Search for the cell housing the specified text and yield its (x, y) center coordinate. 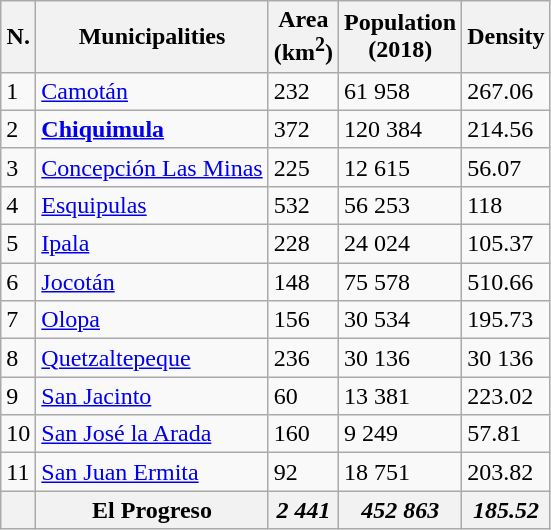
4 (18, 205)
10 (18, 434)
236 (303, 358)
185.52 (506, 510)
Ipala (152, 244)
203.82 (506, 472)
San Jacinto (152, 396)
118 (506, 205)
2 (18, 129)
214.56 (506, 129)
75 578 (400, 282)
6 (18, 282)
Density (506, 37)
11 (18, 472)
452 863 (400, 510)
9 (18, 396)
120 384 (400, 129)
2 441 (303, 510)
Chiquimula (152, 129)
San José la Arada (152, 434)
El Progreso (152, 510)
510.66 (506, 282)
160 (303, 434)
Population(2018) (400, 37)
56.07 (506, 167)
228 (303, 244)
232 (303, 91)
195.73 (506, 320)
105.37 (506, 244)
3 (18, 167)
225 (303, 167)
Area(km2) (303, 37)
Municipalities (152, 37)
Olopa (152, 320)
60 (303, 396)
Esquipulas (152, 205)
12 615 (400, 167)
13 381 (400, 396)
148 (303, 282)
372 (303, 129)
9 249 (400, 434)
56 253 (400, 205)
Quetzaltepeque (152, 358)
8 (18, 358)
24 024 (400, 244)
156 (303, 320)
1 (18, 91)
267.06 (506, 91)
5 (18, 244)
57.81 (506, 434)
92 (303, 472)
Concepción Las Minas (152, 167)
30 534 (400, 320)
223.02 (506, 396)
Camotán (152, 91)
Jocotán (152, 282)
N. (18, 37)
San Juan Ermita (152, 472)
7 (18, 320)
532 (303, 205)
61 958 (400, 91)
18 751 (400, 472)
